Locate the cell with the specified text and output its [X, Y] center coordinate. 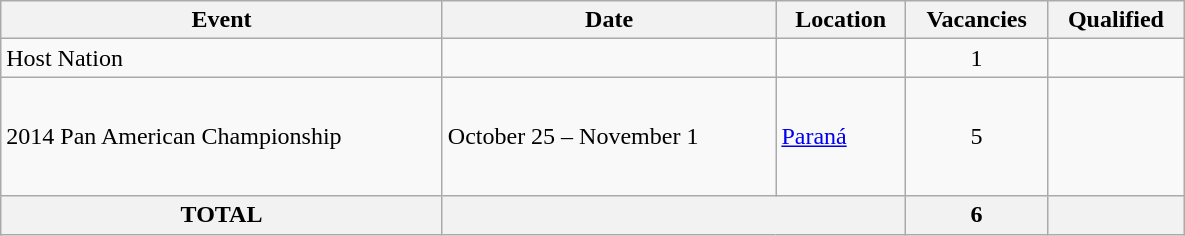
2014 Pan American Championship [222, 136]
1 [977, 58]
6 [977, 215]
Paraná [841, 136]
Qualified [1116, 20]
Date [609, 20]
5 [977, 136]
Event [222, 20]
Location [841, 20]
October 25 – November 1 [609, 136]
TOTAL [222, 215]
Vacancies [977, 20]
Host Nation [222, 58]
